Capture the cell that displays the provided text and extract its (X, Y) central coordinate. 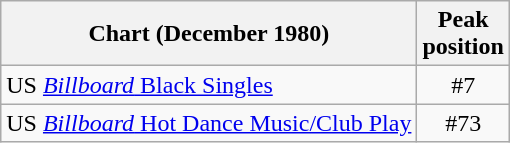
Chart (December 1980) (209, 34)
#73 (463, 123)
US Billboard Hot Dance Music/Club Play (209, 123)
Peakposition (463, 34)
US Billboard Black Singles (209, 85)
#7 (463, 85)
